Find where the given text appears and provide that cell's center as (x, y) coordinate. 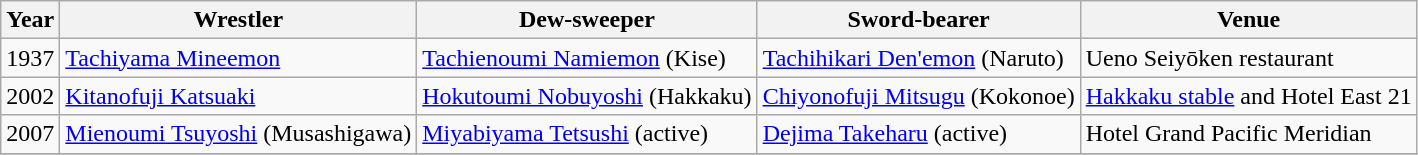
Hotel Grand Pacific Meridian (1248, 134)
Kitanofuji Katsuaki (238, 96)
Tachiyama Mineemon (238, 58)
Dew-sweeper (587, 20)
Miyabiyama Tetsushi (active) (587, 134)
Sword-bearer (918, 20)
Tachienoumi Namiemon (Kise) (587, 58)
2007 (30, 134)
Hokutoumi Nobuyoshi (Hakkaku) (587, 96)
Mienoumi Tsuyoshi (Musashigawa) (238, 134)
Dejima Takeharu (active) (918, 134)
Hakkaku stable and Hotel East 21 (1248, 96)
Chiyonofuji Mitsugu (Kokonoe) (918, 96)
Year (30, 20)
Wrestler (238, 20)
2002 (30, 96)
Tachihikari Den'emon (Naruto) (918, 58)
Ueno Seiyōken restaurant (1248, 58)
1937 (30, 58)
Venue (1248, 20)
